From the cell containing the given text, extract its center point as [X, Y] coordinate. 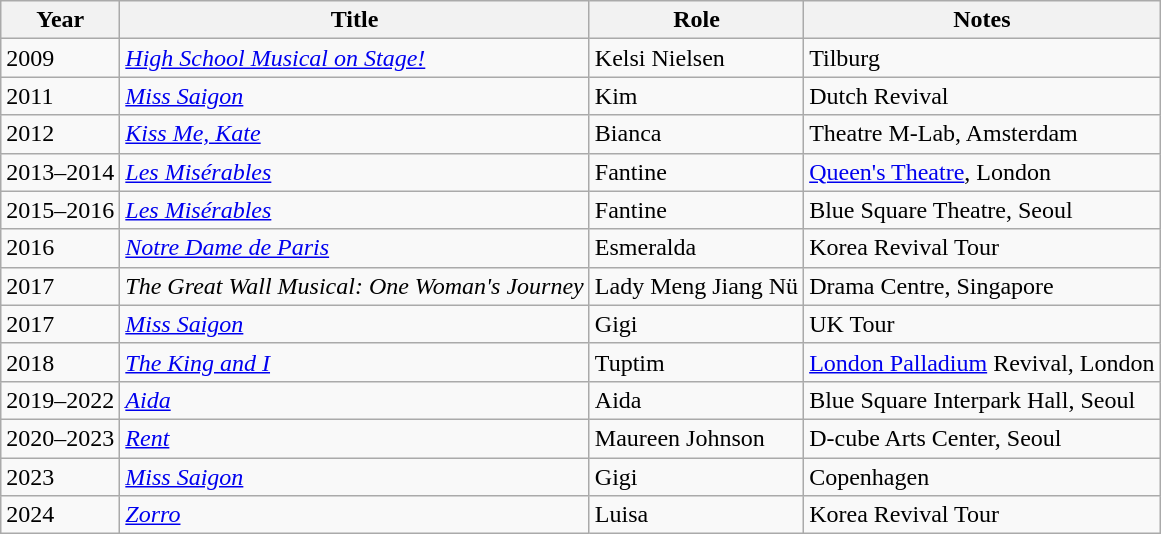
Rent [354, 438]
Zorro [354, 515]
UK Tour [982, 324]
Queen's Theatre, London [982, 172]
Bianca [696, 134]
2016 [60, 248]
High School Musical on Stage! [354, 58]
Year [60, 20]
2015–2016 [60, 210]
The Great Wall Musical: One Woman's Journey [354, 286]
The King and I [354, 362]
2020–2023 [60, 438]
Blue Square Theatre, Seoul [982, 210]
Tuptim [696, 362]
Notes [982, 20]
2023 [60, 477]
Title [354, 20]
Copenhagen [982, 477]
Drama Centre, Singapore [982, 286]
Lady Meng Jiang Nü [696, 286]
2013–2014 [60, 172]
2009 [60, 58]
Dutch Revival [982, 96]
2018 [60, 362]
Notre Dame de Paris [354, 248]
Tilburg [982, 58]
Role [696, 20]
2012 [60, 134]
Blue Square Interpark Hall, Seoul [982, 400]
Kiss Me, Kate [354, 134]
2019–2022 [60, 400]
Esmeralda [696, 248]
Luisa [696, 515]
Maureen Johnson [696, 438]
London Palladium Revival, London [982, 362]
Theatre M-Lab, Amsterdam [982, 134]
2011 [60, 96]
Kelsi Nielsen [696, 58]
Kim [696, 96]
D-cube Arts Center, Seoul [982, 438]
2024 [60, 515]
